Scan for the cell matching the given text and deliver its (x, y) coordinate at center. 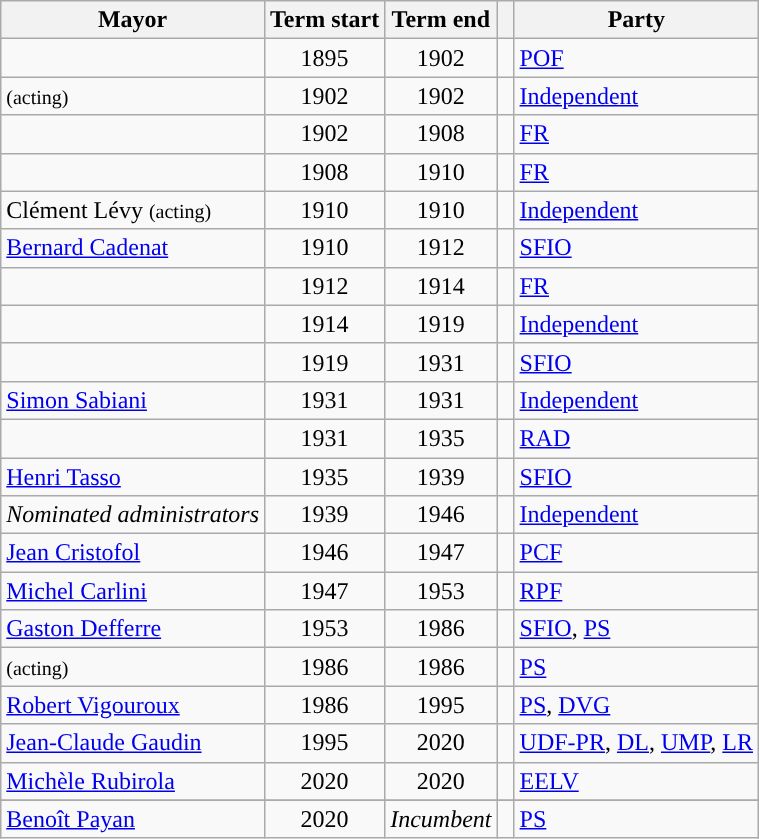
RAD (636, 438)
Michèle Rubirola (133, 781)
Mayor (133, 20)
PS, DVG (636, 705)
SFIO, PS (636, 629)
Gaston Defferre (133, 629)
Clément Lévy (acting) (133, 210)
Michel Carlini (133, 591)
UDF-PR, DL, UMP, LR (636, 743)
Simon Sabiani (133, 400)
EELV (636, 781)
Benoît Payan (133, 819)
Incumbent (441, 819)
RPF (636, 591)
Term end (441, 20)
PCF (636, 553)
1895 (325, 58)
Bernard Cadenat (133, 248)
Robert Vigouroux (133, 705)
Term start (325, 20)
Jean Cristofol (133, 553)
Jean-Claude Gaudin (133, 743)
POF (636, 58)
Henri Tasso (133, 477)
Nominated administrators (133, 515)
Party (636, 20)
